Return [x, y] of the center of cell containing provided text 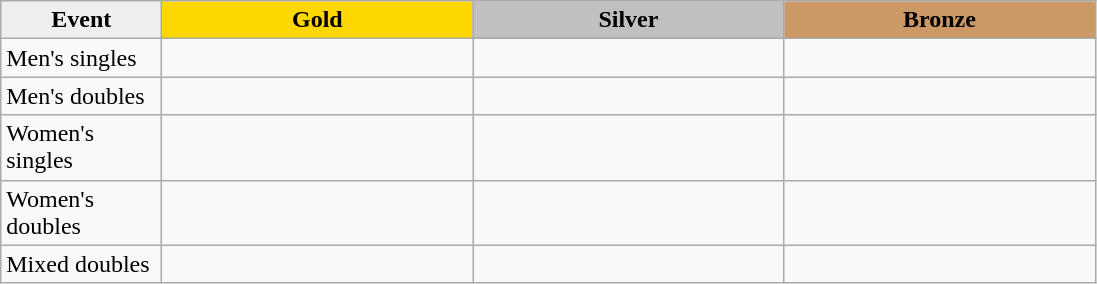
Gold [318, 20]
Men's doubles [82, 96]
Men's singles [82, 58]
Bronze [940, 20]
Silver [628, 20]
Women's doubles [82, 212]
Mixed doubles [82, 264]
Women's singles [82, 148]
Event [82, 20]
